Extract the [X, Y] coordinate from the center of the cell holding the provided text.  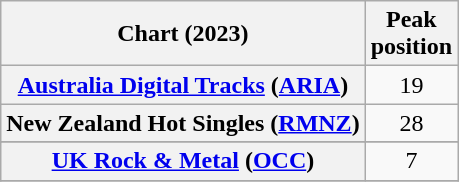
28 [411, 123]
19 [411, 85]
Peakposition [411, 34]
7 [411, 161]
UK Rock & Metal (OCC) [183, 161]
New Zealand Hot Singles (RMNZ) [183, 123]
Chart (2023) [183, 34]
Australia Digital Tracks (ARIA) [183, 85]
